Detect which cell encompasses the target text, then output its [X, Y] center coordinate. 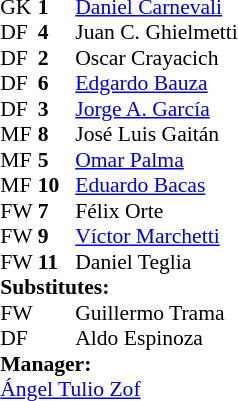
3 [57, 109]
Oscar Crayacich [156, 58]
7 [57, 211]
Aldo Espinoza [156, 339]
2 [57, 58]
Eduardo Bacas [156, 185]
Manager: [118, 364]
Daniel Teglia [156, 262]
Víctor Marchetti [156, 237]
Jorge A. García [156, 109]
Félix Orte [156, 211]
10 [57, 185]
Edgardo Bauza [156, 83]
Juan C. Ghielmetti [156, 33]
11 [57, 262]
Guillermo Trama [156, 313]
José Luis Gaitán [156, 135]
4 [57, 33]
5 [57, 160]
9 [57, 237]
6 [57, 83]
Substitutes: [118, 287]
8 [57, 135]
Omar Palma [156, 160]
